Find where the given text appears and provide that cell's center as (x, y) coordinate. 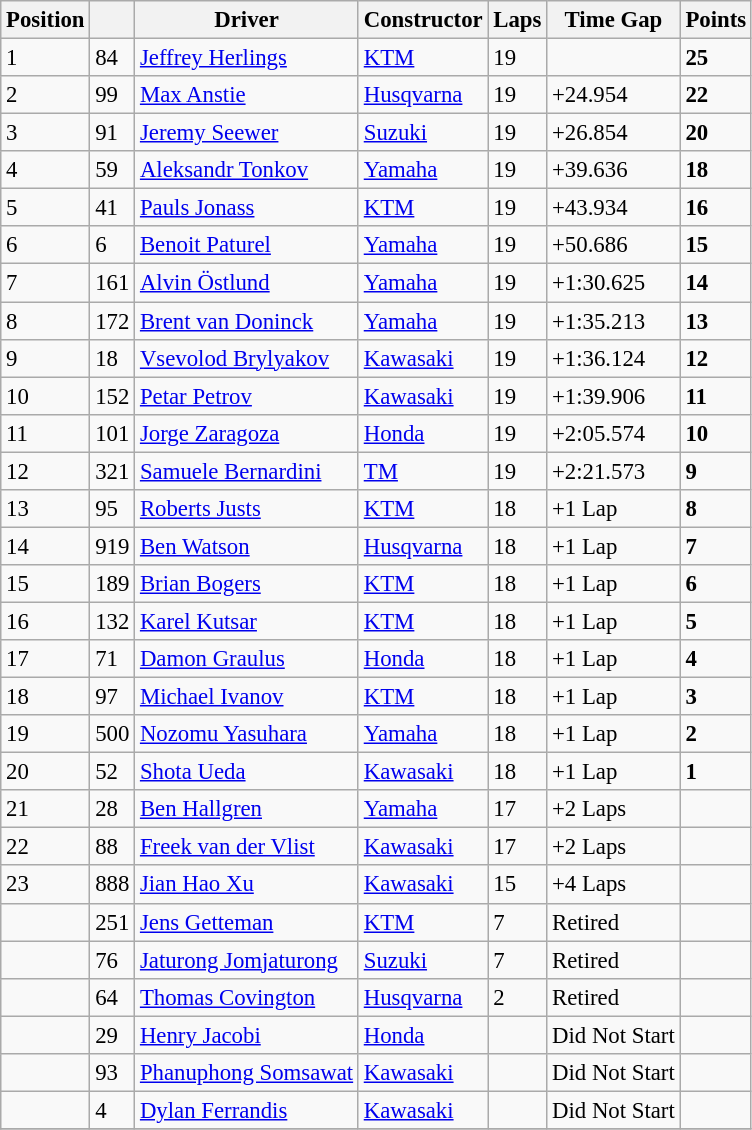
Karel Kutsar (247, 621)
Jian Hao Xu (247, 885)
Dylan Ferrandis (247, 1110)
41 (112, 208)
Phanuphong Somsawat (247, 1073)
Damon Graulus (247, 659)
Jeffrey Herlings (247, 58)
52 (112, 772)
71 (112, 659)
Ben Hallgren (247, 809)
Jaturong Jomjaturong (247, 960)
189 (112, 584)
Aleksandr Tonkov (247, 170)
84 (112, 58)
95 (112, 509)
Jens Getteman (247, 922)
+26.854 (614, 133)
+4 Laps (614, 885)
888 (112, 885)
97 (112, 697)
Petar Petrov (247, 396)
+2:21.573 (614, 471)
Constructor (423, 20)
Brian Bogers (247, 584)
+43.934 (614, 208)
Jeremy Seewer (247, 133)
Shota Ueda (247, 772)
500 (112, 734)
132 (112, 621)
172 (112, 321)
Driver (247, 20)
251 (112, 922)
Max Anstie (247, 95)
76 (112, 960)
Jorge Zaragoza (247, 433)
Nozomu Yasuhara (247, 734)
Pauls Jonass (247, 208)
88 (112, 847)
+2:05.574 (614, 433)
Time Gap (614, 20)
+50.686 (614, 245)
29 (112, 1035)
919 (112, 546)
Henry Jacobi (247, 1035)
Points (716, 20)
Laps (518, 20)
101 (112, 433)
91 (112, 133)
Roberts Justs (247, 509)
+1:35.213 (614, 321)
TM (423, 471)
+24.954 (614, 95)
Samuele Bernardini (247, 471)
59 (112, 170)
Freek van der Vlist (247, 847)
Position (46, 20)
28 (112, 809)
Vsevolod Brylyakov (247, 358)
+1:39.906 (614, 396)
152 (112, 396)
25 (716, 58)
64 (112, 997)
Michael Ivanov (247, 697)
+1:36.124 (614, 358)
99 (112, 95)
Benoit Paturel (247, 245)
23 (46, 885)
+1:30.625 (614, 283)
Thomas Covington (247, 997)
161 (112, 283)
93 (112, 1073)
Ben Watson (247, 546)
Brent van Doninck (247, 321)
321 (112, 471)
Alvin Östlund (247, 283)
+39.636 (614, 170)
21 (46, 809)
